Return the [X, Y] coordinate for the center point of the cell that contains the specified text.  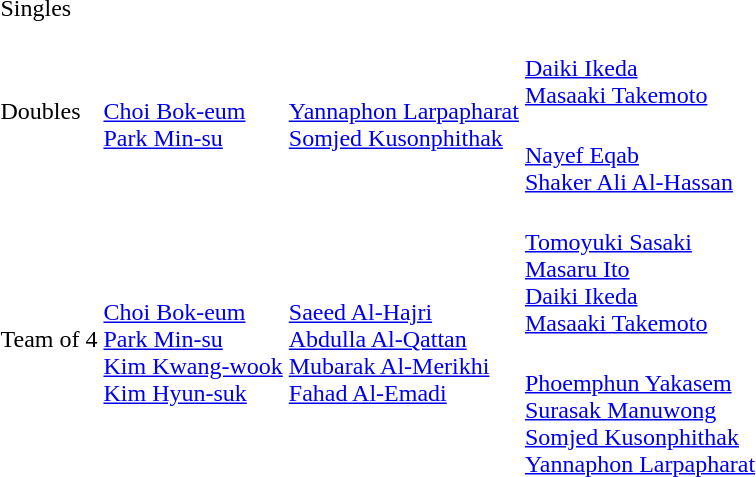
Tomoyuki SasakiMasaru ItoDaiki IkedaMasaaki Takemoto [640, 269]
Choi Bok-eumPark Min-su [193, 112]
Yannaphon LarpapharatSomjed Kusonphithak [404, 112]
Daiki IkedaMasaaki Takemoto [640, 68]
Nayef EqabShaker Ali Al-Hassan [640, 155]
